Return (x, y) of the center of cell containing provided text 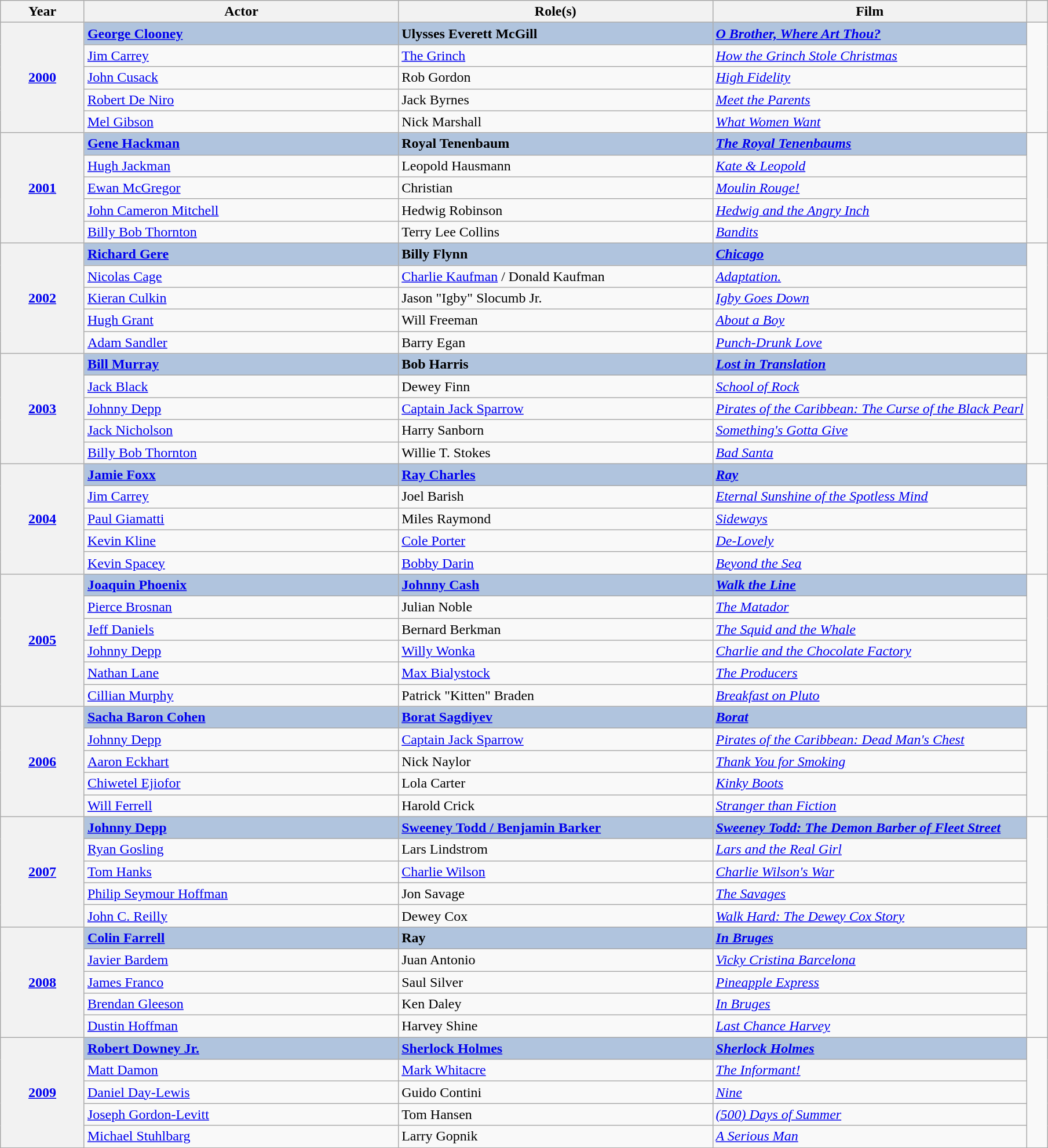
Pineapple Express (870, 982)
George Clooney (241, 34)
Kate & Leopold (870, 166)
Pierce Brosnan (241, 607)
Willie T. Stokes (556, 453)
Thank You for Smoking (870, 761)
Hugh Grant (241, 320)
The Royal Tenenbaums (870, 144)
Nick Naylor (556, 761)
Adaptation. (870, 276)
Johnny Cash (556, 585)
Borat (870, 717)
Lola Carter (556, 783)
John Cameron Mitchell (241, 210)
Sweeney Todd / Benjamin Barker (556, 828)
The Savages (870, 894)
Stranger than Fiction (870, 806)
Bob Harris (556, 365)
Ray Charles (556, 475)
2006 (43, 761)
Max Bialystock (556, 673)
Will Freeman (556, 320)
Igby Goes Down (870, 298)
Charlie Wilson (556, 872)
Miles Raymond (556, 519)
Chiwetel Ejiofor (241, 783)
Breakfast on Pluto (870, 695)
Richard Gere (241, 254)
Guido Contini (556, 1092)
Nine (870, 1092)
2007 (43, 872)
Billy Flynn (556, 254)
2009 (43, 1092)
Year (43, 12)
2003 (43, 409)
Joaquin Phoenix (241, 585)
Bernard Berkman (556, 629)
Nicolas Cage (241, 276)
Nathan Lane (241, 673)
The Grinch (556, 56)
Royal Tenenbaum (556, 144)
Philip Seymour Hoffman (241, 894)
2008 (43, 982)
Joel Barish (556, 497)
Sweeney Todd: The Demon Barber of Fleet Street (870, 828)
Harry Sanborn (556, 431)
What Women Want (870, 122)
Ken Daley (556, 1004)
Bobby Darin (556, 563)
Chicago (870, 254)
Saul Silver (556, 982)
Leopold Hausmann (556, 166)
Daniel Day-Lewis (241, 1092)
Barry Egan (556, 342)
O Brother, Where Art Thou? (870, 34)
Kinky Boots (870, 783)
Kevin Spacey (241, 563)
The Squid and the Whale (870, 629)
Cole Porter (556, 541)
Jamie Foxx (241, 475)
Lars and the Real Girl (870, 850)
2005 (43, 640)
Moulin Rouge! (870, 188)
Robert De Niro (241, 100)
Bill Murray (241, 365)
James Franco (241, 982)
Last Chance Harvey (870, 1026)
Gene Hackman (241, 144)
Jack Black (241, 387)
Terry Lee Collins (556, 232)
School of Rock (870, 387)
Dewey Cox (556, 916)
How the Grinch Stole Christmas (870, 56)
Borat Sagdiyev (556, 717)
Ryan Gosling (241, 850)
Meet the Parents (870, 100)
Walk the Line (870, 585)
Dustin Hoffman (241, 1026)
Dewey Finn (556, 387)
Charlie Kaufman / Donald Kaufman (556, 276)
Tom Hansen (556, 1114)
Juan Antonio (556, 960)
Christian (556, 188)
Charlie Wilson's War (870, 872)
Pirates of the Caribbean: Dead Man's Chest (870, 739)
Jeff Daniels (241, 629)
Larry Gopnik (556, 1136)
Julian Noble (556, 607)
2002 (43, 298)
Hedwig Robinson (556, 210)
John C. Reilly (241, 916)
Nick Marshall (556, 122)
Actor (241, 12)
Ulysses Everett McGill (556, 34)
Eternal Sunshine of the Spotless Mind (870, 497)
Ewan McGregor (241, 188)
Rob Gordon (556, 78)
Patrick "Kitten" Braden (556, 695)
Cillian Murphy (241, 695)
Something's Gotta Give (870, 431)
Kieran Culkin (241, 298)
Tom Hanks (241, 872)
Hedwig and the Angry Inch (870, 210)
Matt Damon (241, 1070)
Sacha Baron Cohen (241, 717)
Hugh Jackman (241, 166)
Lars Lindstrom (556, 850)
Sideways (870, 519)
The Producers (870, 673)
Jack Byrnes (556, 100)
(500) Days of Summer (870, 1114)
Brendan Gleeson (241, 1004)
Paul Giamatti (241, 519)
De-Lovely (870, 541)
Jon Savage (556, 894)
Willy Wonka (556, 651)
Pirates of the Caribbean: The Curse of the Black Pearl (870, 409)
Adam Sandler (241, 342)
Colin Farrell (241, 938)
Bad Santa (870, 453)
Beyond the Sea (870, 563)
John Cusack (241, 78)
2000 (43, 78)
Jack Nicholson (241, 431)
Joseph Gordon-Levitt (241, 1114)
Harvey Shine (556, 1026)
Michael Stuhlbarg (241, 1136)
Role(s) (556, 12)
The Informant! (870, 1070)
The Matador (870, 607)
Jason "Igby" Slocumb Jr. (556, 298)
Aaron Eckhart (241, 761)
High Fidelity (870, 78)
Vicky Cristina Barcelona (870, 960)
2004 (43, 519)
Mark Whitacre (556, 1070)
Bandits (870, 232)
Harold Crick (556, 806)
Kevin Kline (241, 541)
2001 (43, 188)
Lost in Translation (870, 365)
A Serious Man (870, 1136)
Film (870, 12)
Punch-Drunk Love (870, 342)
Will Ferrell (241, 806)
About a Boy (870, 320)
Javier Bardem (241, 960)
Charlie and the Chocolate Factory (870, 651)
Walk Hard: The Dewey Cox Story (870, 916)
Mel Gibson (241, 122)
Robert Downey Jr. (241, 1048)
